Pinpoint the cell where the given text exists, returning its (x, y) midpoint coordinate. 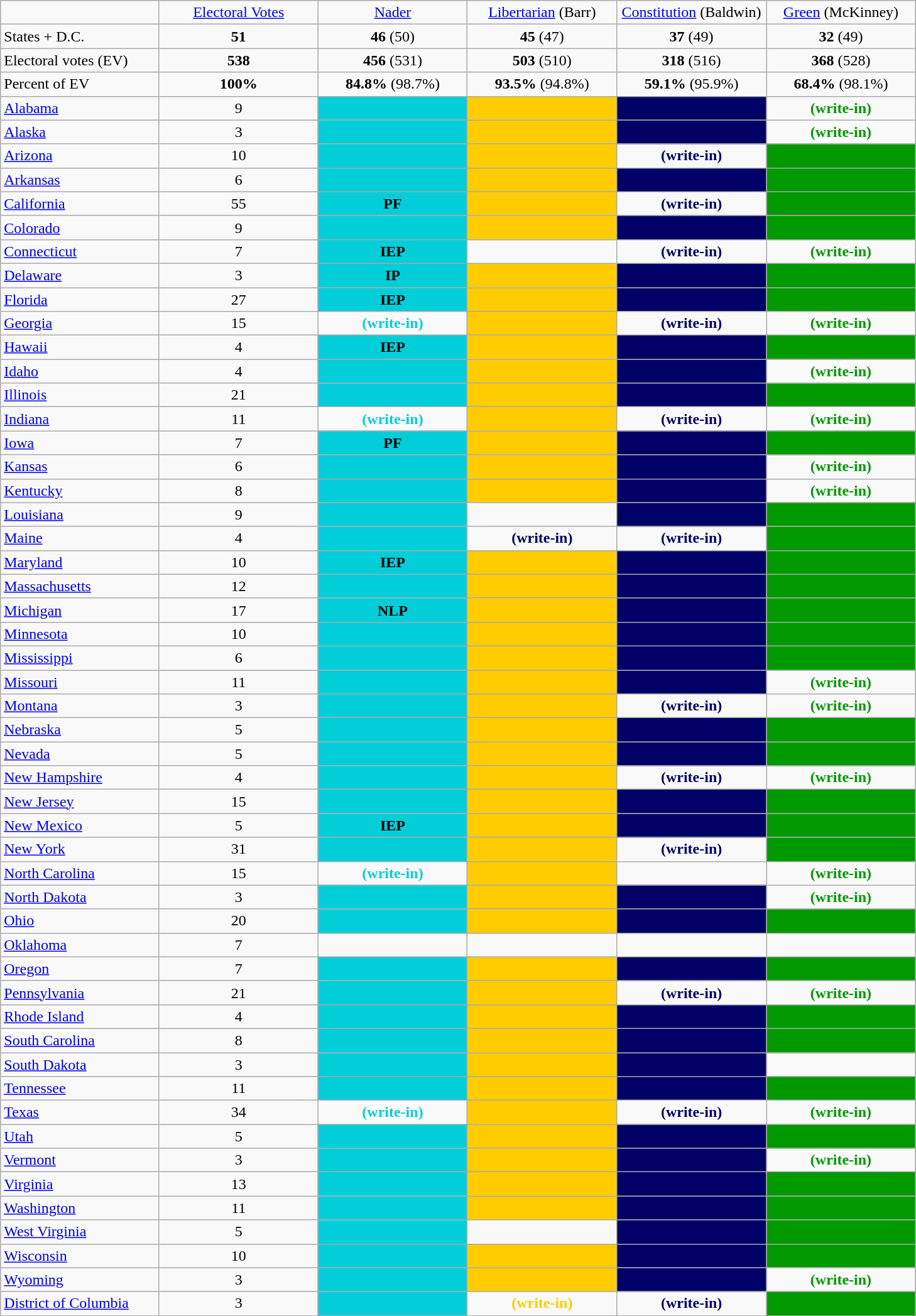
34 (239, 1112)
51 (239, 36)
Tennessee (80, 1089)
Hawaii (80, 347)
503 (510) (542, 60)
17 (239, 610)
Illinois (80, 395)
Idaho (80, 371)
Maine (80, 538)
Oregon (80, 969)
Indiana (80, 419)
27 (239, 300)
District of Columbia (80, 1303)
Florida (80, 300)
Michigan (80, 610)
Nebraska (80, 730)
New Mexico (80, 825)
New Jersey (80, 802)
20 (239, 921)
Green (McKinney) (841, 13)
West Virginia (80, 1232)
Electoral votes (EV) (80, 60)
Montana (80, 706)
South Carolina (80, 1040)
Colorado (80, 227)
Oklahoma (80, 945)
North Dakota (80, 897)
Minnesota (80, 634)
59.1% (95.9%) (692, 84)
New York (80, 849)
538 (239, 60)
Washington (80, 1208)
Louisiana (80, 514)
Nader (393, 13)
Texas (80, 1112)
46 (50) (393, 36)
55 (239, 204)
Missouri (80, 682)
Connecticut (80, 251)
93.5% (94.8%) (542, 84)
Virginia (80, 1184)
NLP (393, 610)
Alaska (80, 132)
Kentucky (80, 491)
Vermont (80, 1160)
Maryland (80, 562)
37 (49) (692, 36)
States + D.C. (80, 36)
Alabama (80, 108)
Electoral Votes (239, 13)
Iowa (80, 443)
Constitution (Baldwin) (692, 13)
Massachusetts (80, 586)
New Hampshire (80, 778)
Pennsylvania (80, 992)
Arkansas (80, 180)
Ohio (80, 921)
368 (528) (841, 60)
456 (531) (393, 60)
100% (239, 84)
Wyoming (80, 1280)
Delaware (80, 275)
Georgia (80, 324)
IP (393, 275)
Utah (80, 1136)
32 (49) (841, 36)
318 (516) (692, 60)
Percent of EV (80, 84)
Nevada (80, 754)
North Carolina (80, 873)
84.8% (98.7%) (393, 84)
California (80, 204)
Wisconsin (80, 1256)
45 (47) (542, 36)
68.4% (98.1%) (841, 84)
Rhode Island (80, 1016)
Libertarian (Barr) (542, 13)
South Dakota (80, 1065)
Kansas (80, 467)
Mississippi (80, 658)
13 (239, 1184)
31 (239, 849)
Arizona (80, 156)
12 (239, 586)
